For the text-containing cell, return its midpoint in [X, Y] coordinate format. 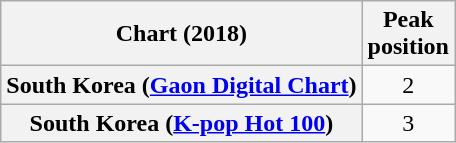
South Korea (K-pop Hot 100) [182, 123]
3 [408, 123]
South Korea (Gaon Digital Chart) [182, 85]
2 [408, 85]
Chart (2018) [182, 34]
Peakposition [408, 34]
